Scan for the cell matching the given text and deliver its [X, Y] coordinate at center. 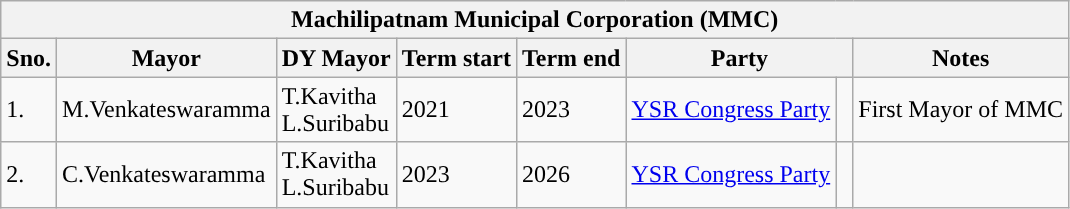
Party [740, 58]
Term start [456, 58]
2026 [571, 174]
M.Venkateswaramma [167, 110]
C.Venkateswaramma [167, 174]
First Mayor of MMC [961, 110]
Notes [961, 58]
DY Mayor [336, 58]
Sno. [29, 58]
2. [29, 174]
Mayor [167, 58]
2021 [456, 110]
Term end [571, 58]
Machilipatnam Municipal Corporation (MMC) [535, 20]
1. [29, 110]
